Find where the given text appears and provide that cell's center as (x, y) coordinate. 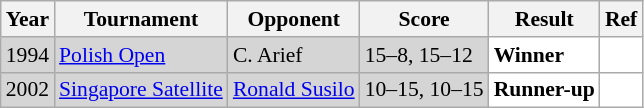
C. Arief (294, 55)
Winner (544, 55)
Opponent (294, 19)
Tournament (141, 19)
Ronald Susilo (294, 90)
Runner-up (544, 90)
Ref (621, 19)
2002 (28, 90)
10–15, 10–15 (424, 90)
1994 (28, 55)
Score (424, 19)
Result (544, 19)
15–8, 15–12 (424, 55)
Year (28, 19)
Polish Open (141, 55)
Singapore Satellite (141, 90)
